Output the [X, Y] coordinate of the center of the cell containing the given text.  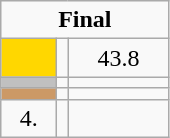
4. [29, 118]
Final [85, 20]
43.8 [118, 58]
